Return (x, y) of the center of cell containing provided text 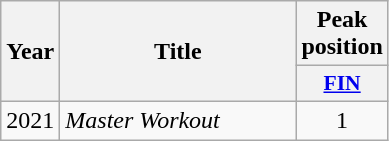
Title (178, 52)
Peak position (342, 34)
2021 (30, 120)
Master Workout (178, 120)
FIN (342, 84)
1 (342, 120)
Year (30, 52)
